For the text-containing cell, return its midpoint in (X, Y) coordinate format. 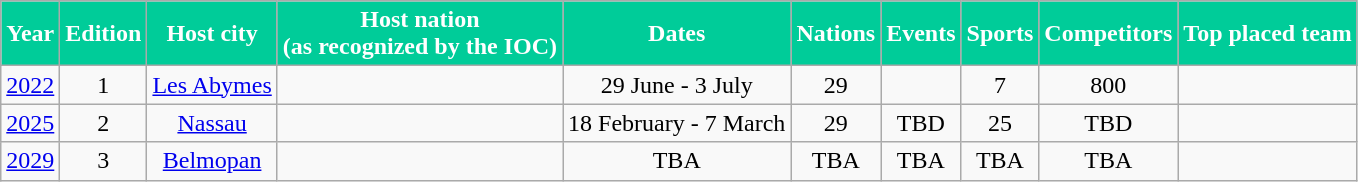
Events (921, 34)
2025 (30, 123)
25 (1000, 123)
Nassau (212, 123)
3 (104, 161)
Sports (1000, 34)
2029 (30, 161)
Year (30, 34)
800 (1108, 85)
1 (104, 85)
Host city (212, 34)
Nations (836, 34)
29 June - 3 July (677, 85)
Top placed team (1268, 34)
2 (104, 123)
7 (1000, 85)
Host nation(as recognized by the IOC) (420, 34)
2022 (30, 85)
Les Abymes (212, 85)
Competitors (1108, 34)
Belmopan (212, 161)
Dates (677, 34)
18 February - 7 March (677, 123)
Edition (104, 34)
